Provide the (X, Y) coordinate of the cell's center where the given text is located.  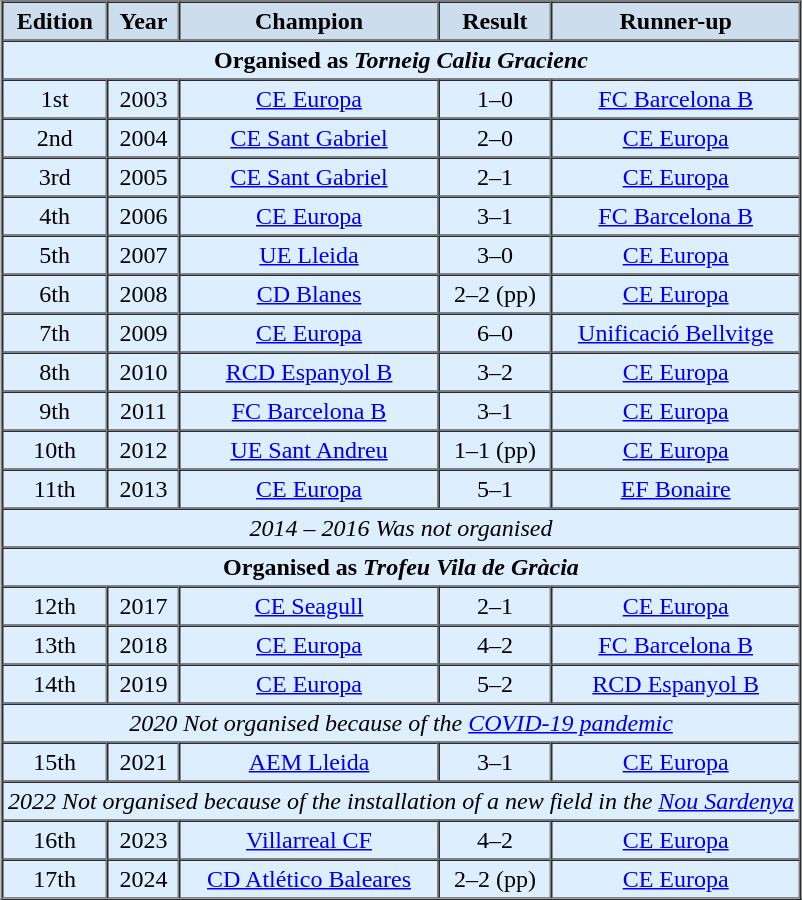
17th (55, 880)
15th (55, 762)
2007 (144, 256)
2005 (144, 178)
2023 (144, 840)
2018 (144, 646)
CE Seagull (308, 606)
9th (55, 412)
5–2 (496, 684)
4th (55, 216)
2011 (144, 412)
8th (55, 372)
13th (55, 646)
16th (55, 840)
5–1 (496, 490)
Result (496, 22)
2–0 (496, 138)
Unificació Bellvitge (676, 334)
2013 (144, 490)
2006 (144, 216)
2nd (55, 138)
6th (55, 294)
2024 (144, 880)
2017 (144, 606)
2012 (144, 450)
2022 Not organised because of the installation of a new field in the Nou Sardenya (401, 802)
2003 (144, 100)
EF Bonaire (676, 490)
2010 (144, 372)
10th (55, 450)
Runner-up (676, 22)
Organised as Torneig Caliu Gracienc (401, 60)
3rd (55, 178)
CD Blanes (308, 294)
14th (55, 684)
Villarreal CF (308, 840)
CD Atlético Baleares (308, 880)
UE Lleida (308, 256)
UE Sant Andreu (308, 450)
2004 (144, 138)
Year (144, 22)
12th (55, 606)
5th (55, 256)
2009 (144, 334)
2019 (144, 684)
1–0 (496, 100)
2008 (144, 294)
1st (55, 100)
2021 (144, 762)
Organised as Trofeu Vila de Gràcia (401, 568)
6–0 (496, 334)
Edition (55, 22)
AEM Lleida (308, 762)
3–2 (496, 372)
11th (55, 490)
2020 Not organised because of the COVID-19 pandemic (401, 724)
2014 – 2016 Was not organised (401, 528)
Champion (308, 22)
3–0 (496, 256)
7th (55, 334)
1–1 (pp) (496, 450)
